Detect which cell encompasses the target text, then output its [x, y] center coordinate. 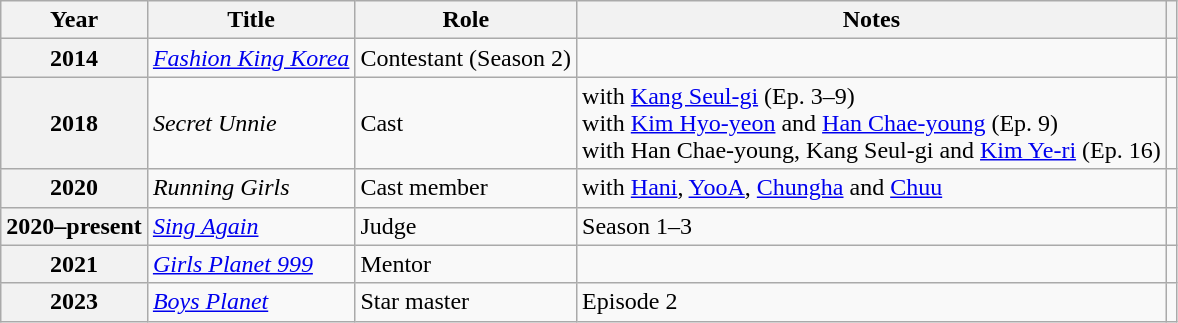
2020–present [74, 226]
Season 1–3 [872, 226]
Fashion King Korea [251, 58]
Mentor [466, 264]
Contestant (Season 2) [466, 58]
with Kang Seul-gi (Ep. 3–9)with Kim Hyo-yeon and Han Chae-young (Ep. 9)with Han Chae-young, Kang Seul-gi and Kim Ye-ri (Ep. 16) [872, 123]
Secret Unnie [251, 123]
Judge [466, 226]
2018 [74, 123]
Notes [872, 20]
Title [251, 20]
2021 [74, 264]
Boys Planet [251, 302]
with Hani, YooA, Chungha and Chuu [872, 188]
2014 [74, 58]
Cast member [466, 188]
Star master [466, 302]
Running Girls [251, 188]
Cast [466, 123]
Girls Planet 999 [251, 264]
Year [74, 20]
Sing Again [251, 226]
2023 [74, 302]
Episode 2 [872, 302]
Role [466, 20]
2020 [74, 188]
